Determine the [X, Y] coordinate at the center of the cell enclosing the given text.  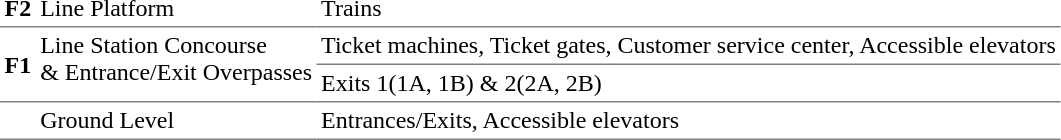
F1 [18, 66]
Ground Level [176, 121]
Ticket machines, Ticket gates, Customer service center, Accessible elevators [689, 47]
Line Station Concourse& Entrance/Exit Overpasses [176, 66]
Entrances/Exits, Accessible elevators [689, 121]
Exits 1(1A, 1B) & 2(2A, 2B) [689, 84]
